Capture the cell that displays the provided text and extract its (x, y) central coordinate. 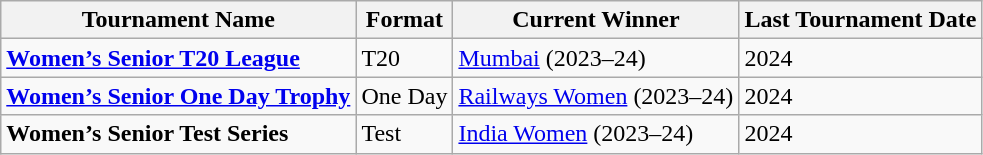
One Day (404, 96)
Women’s Senior T20 League (178, 58)
Women’s Senior One Day Trophy (178, 96)
Test (404, 134)
Last Tournament Date (860, 20)
T20 (404, 58)
Mumbai (2023–24) (596, 58)
Current Winner (596, 20)
Railways Women (2023–24) (596, 96)
Women’s Senior Test Series (178, 134)
Tournament Name (178, 20)
India Women (2023–24) (596, 134)
Format (404, 20)
